From the cell containing the given text, extract its center point as [X, Y] coordinate. 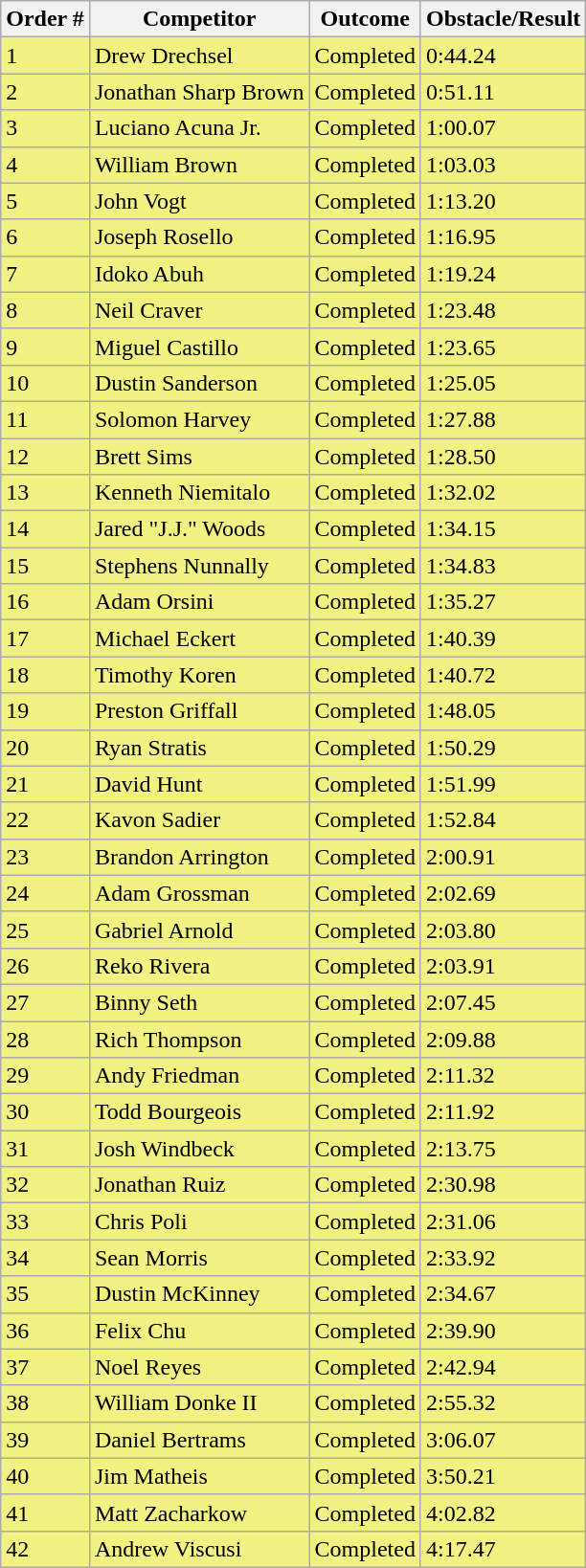
2:02.69 [503, 893]
Miguel Castillo [199, 347]
22 [46, 820]
2:03.80 [503, 930]
William Donke II [199, 1403]
Kavon Sadier [199, 820]
Binny Seth [199, 1002]
1:13.20 [503, 201]
4:02.82 [503, 1512]
2:11.32 [503, 1076]
12 [46, 457]
26 [46, 966]
Noel Reyes [199, 1367]
Felix Chu [199, 1331]
Sean Morris [199, 1258]
17 [46, 638]
1:34.15 [503, 529]
Rich Thompson [199, 1039]
2:33.92 [503, 1258]
1 [46, 56]
2:11.92 [503, 1112]
2:55.32 [503, 1403]
19 [46, 711]
1:52.84 [503, 820]
Matt Zacharkow [199, 1512]
2:39.90 [503, 1331]
1:40.39 [503, 638]
2:42.94 [503, 1367]
Michael Eckert [199, 638]
11 [46, 419]
38 [46, 1403]
2:03.91 [503, 966]
1:34.83 [503, 566]
Gabriel Arnold [199, 930]
6 [46, 237]
1:23.48 [503, 310]
9 [46, 347]
1:28.50 [503, 457]
Luciano Acuna Jr. [199, 128]
Andy Friedman [199, 1076]
3:06.07 [503, 1440]
Preston Griffall [199, 711]
32 [46, 1185]
Drew Drechsel [199, 56]
Jim Matheis [199, 1476]
1:32.02 [503, 493]
David Hunt [199, 784]
2:13.75 [503, 1149]
20 [46, 748]
3 [46, 128]
30 [46, 1112]
Neil Craver [199, 310]
36 [46, 1331]
2:30.98 [503, 1185]
Obstacle/Result [503, 19]
1:16.95 [503, 237]
40 [46, 1476]
Andrew Viscusi [199, 1549]
Solomon Harvey [199, 419]
24 [46, 893]
39 [46, 1440]
34 [46, 1258]
Idoko Abuh [199, 274]
1:23.65 [503, 347]
1:40.72 [503, 675]
1:03.03 [503, 165]
Jonathan Ruiz [199, 1185]
Todd Bourgeois [199, 1112]
John Vogt [199, 201]
Daniel Bertrams [199, 1440]
1:25.05 [503, 383]
37 [46, 1367]
41 [46, 1512]
31 [46, 1149]
5 [46, 201]
4 [46, 165]
2:00.91 [503, 857]
Timothy Koren [199, 675]
Brandon Arrington [199, 857]
15 [46, 566]
Ryan Stratis [199, 748]
23 [46, 857]
Chris Poli [199, 1221]
Kenneth Niemitalo [199, 493]
1:00.07 [503, 128]
Reko Rivera [199, 966]
Josh Windbeck [199, 1149]
Jared "J.J." Woods [199, 529]
29 [46, 1076]
33 [46, 1221]
28 [46, 1039]
2:31.06 [503, 1221]
8 [46, 310]
Adam Orsini [199, 602]
21 [46, 784]
10 [46, 383]
16 [46, 602]
18 [46, 675]
2 [46, 92]
Adam Grossman [199, 893]
42 [46, 1549]
2:07.45 [503, 1002]
2:34.67 [503, 1294]
27 [46, 1002]
7 [46, 274]
Outcome [365, 19]
0:44.24 [503, 56]
Jonathan Sharp Brown [199, 92]
1:48.05 [503, 711]
14 [46, 529]
1:35.27 [503, 602]
3:50.21 [503, 1476]
1:50.29 [503, 748]
Dustin McKinney [199, 1294]
Brett Sims [199, 457]
Competitor [199, 19]
William Brown [199, 165]
Order # [46, 19]
1:51.99 [503, 784]
1:27.88 [503, 419]
25 [46, 930]
13 [46, 493]
Stephens Nunnally [199, 566]
4:17.47 [503, 1549]
1:19.24 [503, 274]
Dustin Sanderson [199, 383]
2:09.88 [503, 1039]
Joseph Rosello [199, 237]
35 [46, 1294]
0:51.11 [503, 92]
